Return the (X, Y) coordinate for the center point of the cell that contains the specified text.  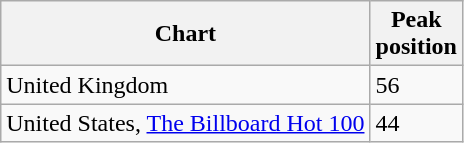
44 (416, 123)
Peakposition (416, 34)
Chart (186, 34)
United States, The Billboard Hot 100 (186, 123)
56 (416, 85)
United Kingdom (186, 85)
